Scan for the cell matching the given text and deliver its (x, y) coordinate at center. 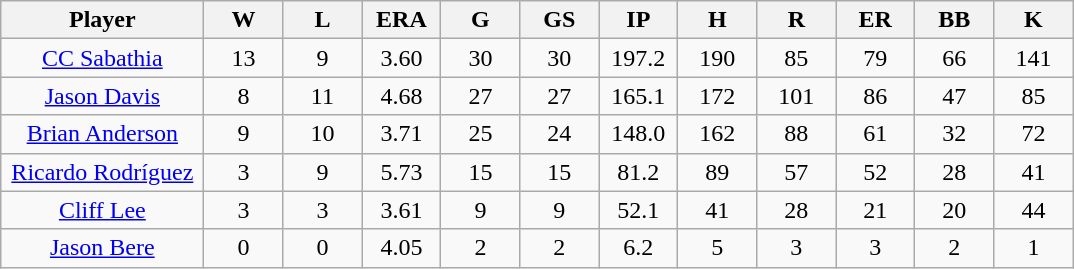
BB (954, 20)
L (322, 20)
3.61 (402, 210)
72 (1034, 134)
W (244, 20)
5 (718, 248)
8 (244, 96)
24 (560, 134)
CC Sabathia (102, 58)
11 (322, 96)
Ricardo Rodríguez (102, 172)
148.0 (638, 134)
Jason Davis (102, 96)
G (480, 20)
101 (796, 96)
5.73 (402, 172)
79 (876, 58)
172 (718, 96)
52.1 (638, 210)
44 (1034, 210)
162 (718, 134)
190 (718, 58)
86 (876, 96)
61 (876, 134)
13 (244, 58)
141 (1034, 58)
IP (638, 20)
R (796, 20)
88 (796, 134)
81.2 (638, 172)
3.60 (402, 58)
K (1034, 20)
4.68 (402, 96)
165.1 (638, 96)
32 (954, 134)
ER (876, 20)
Cliff Lee (102, 210)
57 (796, 172)
Jason Bere (102, 248)
GS (560, 20)
25 (480, 134)
H (718, 20)
197.2 (638, 58)
ERA (402, 20)
47 (954, 96)
21 (876, 210)
20 (954, 210)
66 (954, 58)
6.2 (638, 248)
52 (876, 172)
3.71 (402, 134)
4.05 (402, 248)
1 (1034, 248)
Player (102, 20)
10 (322, 134)
Brian Anderson (102, 134)
89 (718, 172)
